Return (X, Y) of the center of cell containing provided text 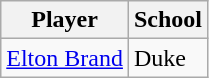
School (168, 20)
Duke (168, 58)
Elton Brand (65, 58)
Player (65, 20)
